Extract the (x, y) coordinate from the center of the cell holding the provided text.  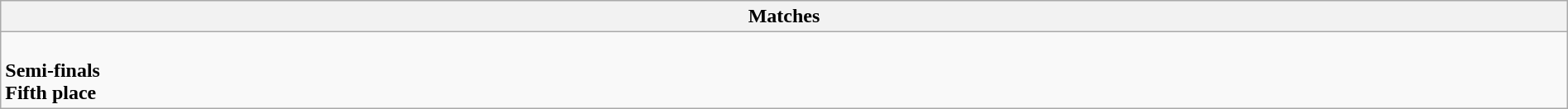
Semi-finals Fifth place (784, 70)
Matches (784, 17)
